Capture the cell that displays the provided text and extract its (X, Y) central coordinate. 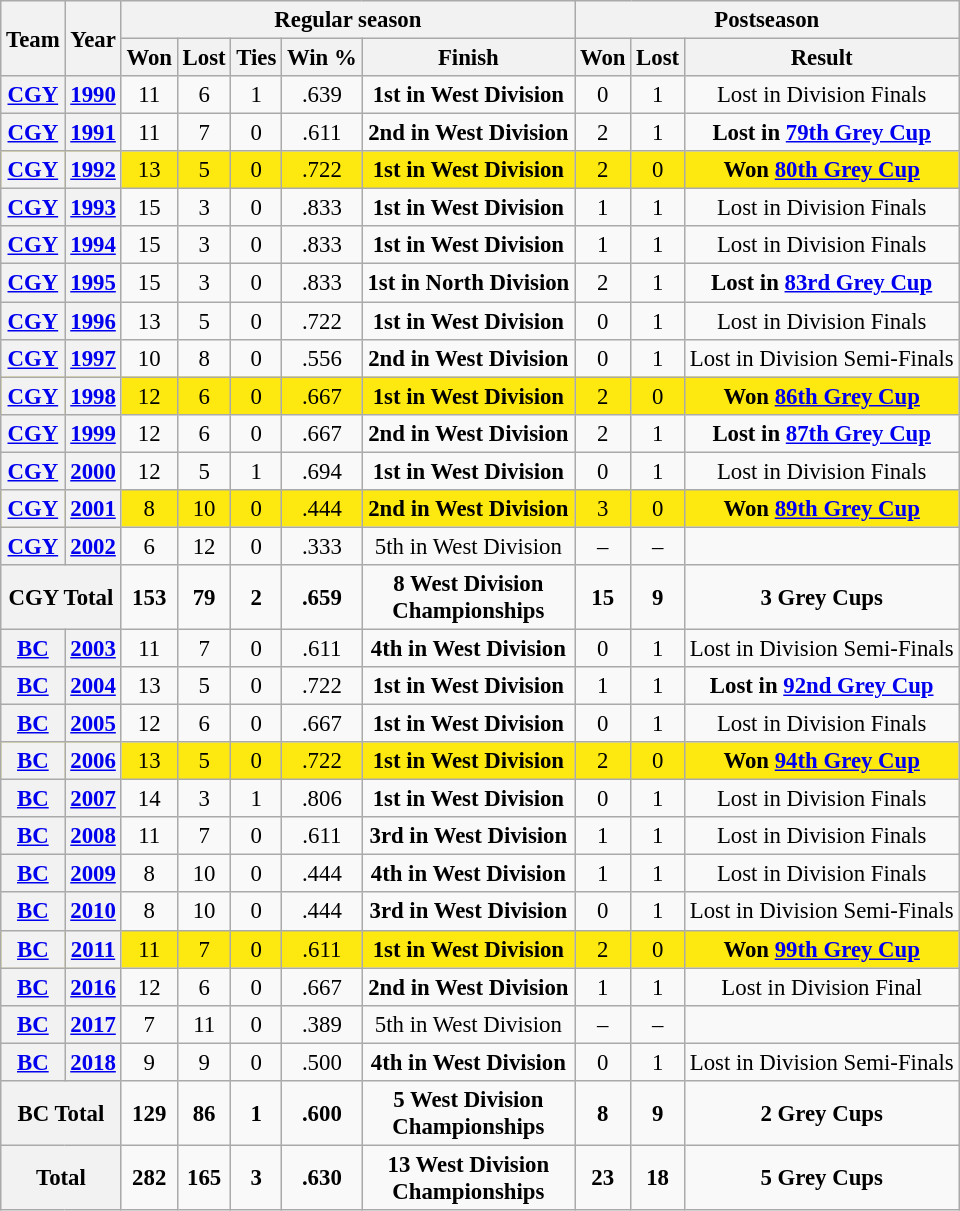
1995 (93, 283)
129 (149, 1114)
2018 (93, 1062)
Ties (256, 58)
Won 94th Grey Cup (821, 761)
Lost in 92nd Grey Cup (821, 686)
.659 (322, 598)
23 (603, 1178)
3 Grey Cups (821, 598)
.806 (322, 799)
13 West DivisionChampionships (468, 1178)
Won 86th Grey Cup (821, 396)
282 (149, 1178)
2002 (93, 546)
2008 (93, 836)
153 (149, 598)
.600 (322, 1114)
2007 (93, 799)
1996 (93, 321)
5 West DivisionChampionships (468, 1114)
1990 (93, 95)
2017 (93, 1024)
2000 (93, 471)
Lost in 83rd Grey Cup (821, 283)
2 Grey Cups (821, 1114)
2006 (93, 761)
Regular season (348, 20)
1993 (93, 208)
BC Total (61, 1114)
18 (658, 1178)
2009 (93, 874)
14 (149, 799)
Total (61, 1178)
Win % (322, 58)
2003 (93, 648)
1991 (93, 133)
165 (204, 1178)
Won 80th Grey Cup (821, 170)
.694 (322, 471)
1994 (93, 245)
5 Grey Cups (821, 1178)
.500 (322, 1062)
1998 (93, 396)
86 (204, 1114)
79 (204, 598)
Lost in Division Final (821, 987)
1997 (93, 358)
1st in North Division (468, 283)
Finish (468, 58)
2004 (93, 686)
.389 (322, 1024)
Year (93, 38)
8 West DivisionChampionships (468, 598)
2016 (93, 987)
.630 (322, 1178)
.639 (322, 95)
2005 (93, 724)
CGY Total (61, 598)
Lost in 87th Grey Cup (821, 433)
Won 99th Grey Cup (821, 949)
2001 (93, 509)
.333 (322, 546)
Lost in 79th Grey Cup (821, 133)
Postseason (767, 20)
2011 (93, 949)
Result (821, 58)
1999 (93, 433)
Won 89th Grey Cup (821, 509)
2010 (93, 912)
.556 (322, 358)
Team (33, 38)
1992 (93, 170)
